Provide the [x, y] coordinate of the cell's center where the given text is located.  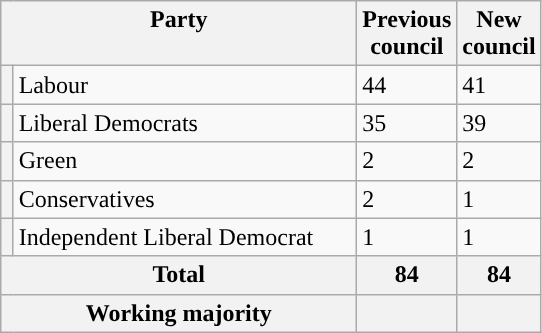
Total [179, 275]
39 [499, 123]
35 [407, 123]
Green [185, 161]
New council [499, 34]
Labour [185, 85]
44 [407, 85]
Working majority [179, 313]
41 [499, 85]
Party [179, 34]
Conservatives [185, 199]
Liberal Democrats [185, 123]
Previous council [407, 34]
Independent Liberal Democrat [185, 237]
